Find where the given text appears and provide that cell's center as (x, y) coordinate. 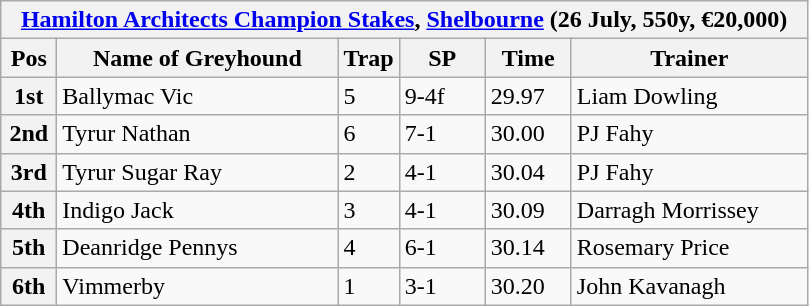
3 (368, 210)
1 (368, 286)
Indigo Jack (198, 210)
30.09 (528, 210)
9-4f (442, 96)
Tyrur Sugar Ray (198, 172)
2 (368, 172)
Liam Dowling (689, 96)
Pos (29, 58)
Name of Greyhound (198, 58)
4th (29, 210)
John Kavanagh (689, 286)
3rd (29, 172)
Hamilton Architects Champion Stakes, Shelbourne (26 July, 550y, €20,000) (404, 20)
Deanridge Pennys (198, 248)
Trap (368, 58)
1st (29, 96)
Ballymac Vic (198, 96)
30.14 (528, 248)
4 (368, 248)
3-1 (442, 286)
Rosemary Price (689, 248)
2nd (29, 134)
30.04 (528, 172)
30.00 (528, 134)
6-1 (442, 248)
Tyrur Nathan (198, 134)
7-1 (442, 134)
SP (442, 58)
30.20 (528, 286)
29.97 (528, 96)
5th (29, 248)
Trainer (689, 58)
Vimmerby (198, 286)
Darragh Morrissey (689, 210)
6th (29, 286)
5 (368, 96)
Time (528, 58)
6 (368, 134)
